Locate the cell with the specified text and output its (x, y) center coordinate. 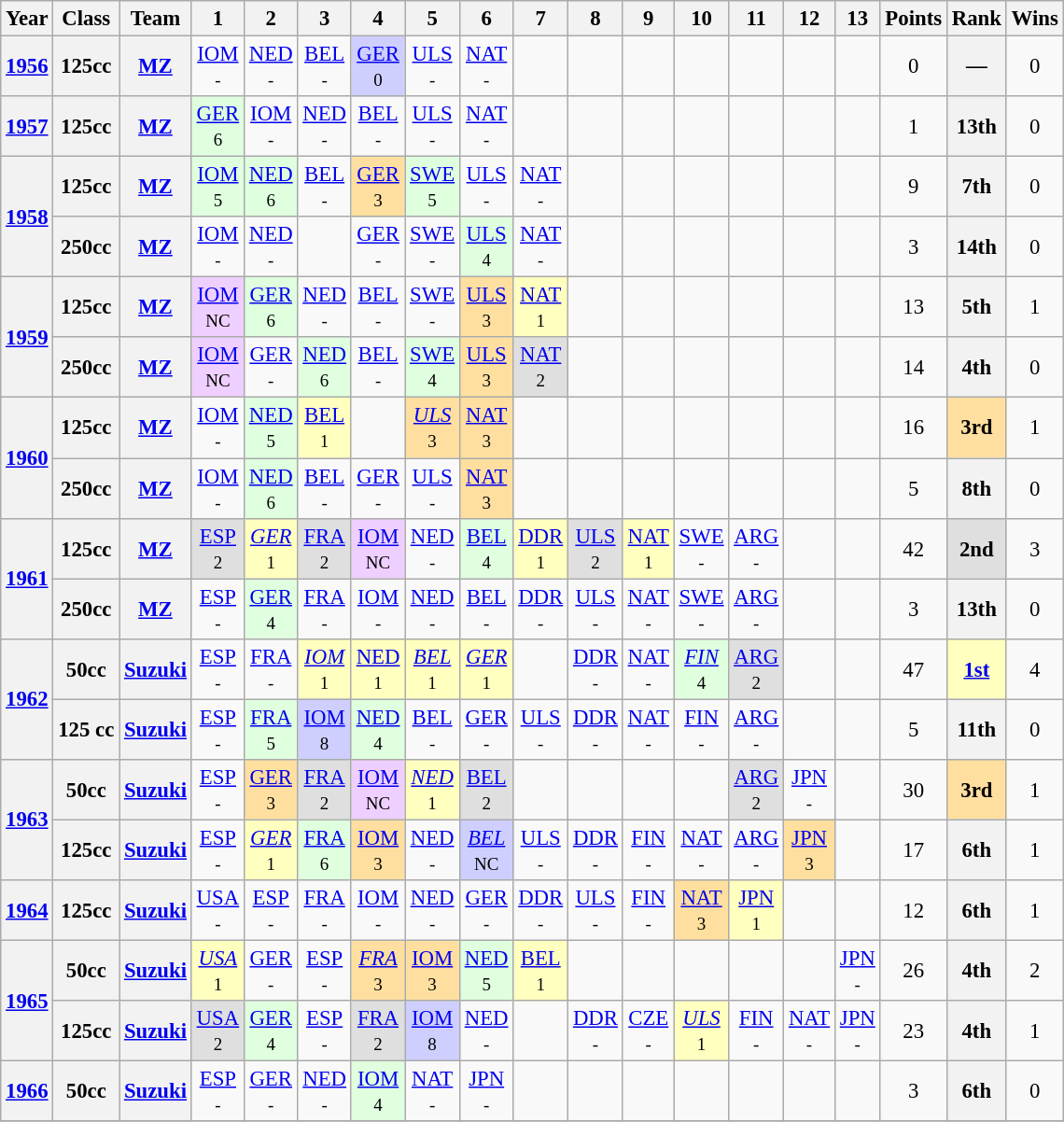
30 (913, 790)
USA1 (217, 971)
11 (756, 19)
1956 (27, 67)
Year (27, 19)
8th (976, 489)
BEL4 (485, 549)
1958 (27, 217)
1957 (27, 127)
11th (976, 730)
ESP2 (217, 549)
Class (86, 19)
Points (913, 19)
Team (156, 19)
1961 (27, 579)
1960 (27, 457)
1959 (27, 338)
1964 (27, 911)
1962 (27, 698)
BELNC (485, 849)
1966 (27, 1092)
1965 (27, 1001)
ULS1 (702, 1031)
USA- (217, 911)
26 (913, 971)
1st (976, 668)
FRA3 (377, 971)
CZE- (648, 1031)
17 (913, 849)
125 cc (86, 730)
42 (913, 549)
FRA6 (325, 849)
FIN4 (702, 668)
IOM5 (217, 187)
DDR1 (541, 549)
14 (913, 368)
ULS2 (595, 549)
6 (485, 19)
23 (913, 1031)
JPN1 (756, 911)
JPN3 (810, 849)
SWE5 (433, 187)
Wins (1034, 19)
8 (595, 19)
USA2 (217, 1031)
47 (913, 668)
IOM4 (377, 1092)
16 (913, 428)
GER0 (377, 67)
BEL2 (485, 790)
FRA5 (271, 730)
5th (976, 308)
7th (976, 187)
14th (976, 246)
SWE4 (433, 368)
Rank (976, 19)
10 (702, 19)
2nd (976, 549)
1963 (27, 820)
ULS4 (485, 246)
— (976, 67)
NAT2 (541, 368)
IOM1 (325, 668)
NED4 (377, 730)
7 (541, 19)
